Provide the [x, y] coordinate of the cell's center where the given text is located.  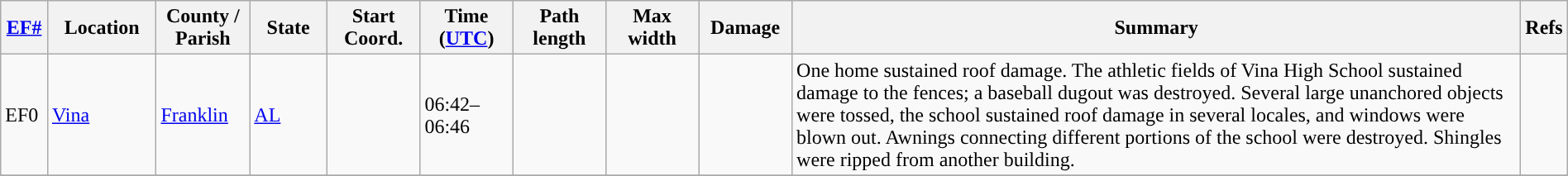
Summary [1156, 28]
State [289, 28]
Location [101, 28]
County / Parish [203, 28]
Damage [746, 28]
Max width [653, 28]
Refs [1545, 28]
Time (UTC) [466, 28]
EF# [25, 28]
Path length [559, 28]
Start Coord. [374, 28]
Vina [101, 115]
EF0 [25, 115]
Franklin [203, 115]
06:42–06:46 [466, 115]
AL [289, 115]
